From the cell containing the given text, extract its center point as (x, y) coordinate. 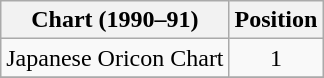
Position (276, 20)
Japanese Oricon Chart (115, 58)
Chart (1990–91) (115, 20)
1 (276, 58)
